Search for the cell housing the specified text and yield its (X, Y) center coordinate. 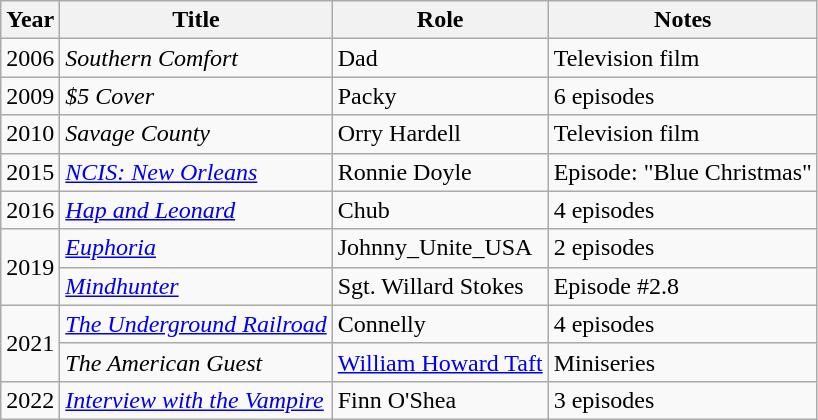
The American Guest (196, 362)
Year (30, 20)
Mindhunter (196, 286)
The Underground Railroad (196, 324)
$5 Cover (196, 96)
Dad (440, 58)
Packy (440, 96)
2015 (30, 172)
Interview with the Vampire (196, 400)
2016 (30, 210)
Miniseries (682, 362)
Hap and Leonard (196, 210)
Finn O'Shea (440, 400)
Role (440, 20)
2022 (30, 400)
2 episodes (682, 248)
Connelly (440, 324)
2009 (30, 96)
William Howard Taft (440, 362)
Notes (682, 20)
Savage County (196, 134)
2019 (30, 267)
2006 (30, 58)
Southern Comfort (196, 58)
Title (196, 20)
Episode #2.8 (682, 286)
Episode: "Blue Christmas" (682, 172)
Chub (440, 210)
Ronnie Doyle (440, 172)
NCIS: New Orleans (196, 172)
6 episodes (682, 96)
Orry Hardell (440, 134)
2021 (30, 343)
2010 (30, 134)
3 episodes (682, 400)
Johnny_Unite_USA (440, 248)
Sgt. Willard Stokes (440, 286)
Euphoria (196, 248)
